For the text-containing cell, return its midpoint in [x, y] coordinate format. 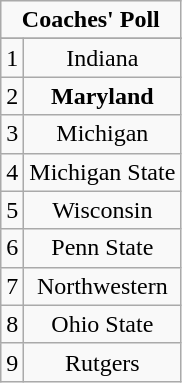
Wisconsin [102, 210]
Indiana [102, 58]
3 [12, 134]
Maryland [102, 96]
Rutgers [102, 362]
9 [12, 362]
Coaches' Poll [91, 20]
Northwestern [102, 286]
1 [12, 58]
Michigan [102, 134]
7 [12, 286]
4 [12, 172]
6 [12, 248]
Ohio State [102, 324]
Penn State [102, 248]
5 [12, 210]
2 [12, 96]
8 [12, 324]
Michigan State [102, 172]
